Extract the (x, y) coordinate from the center of the cell holding the provided text.  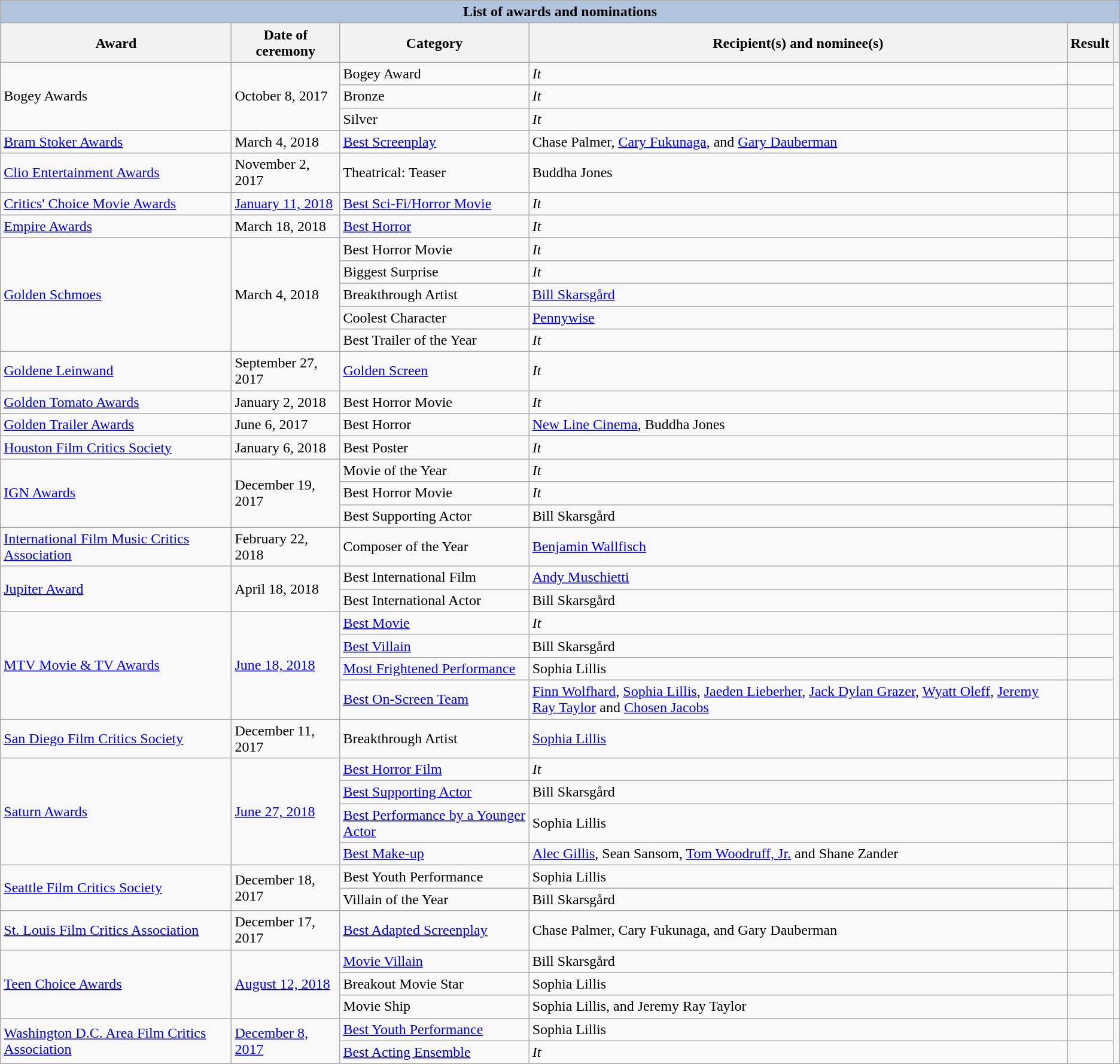
Date of ceremony (286, 43)
Bram Stoker Awards (116, 142)
Golden Tomato Awards (116, 402)
Best Villain (434, 646)
Movie Ship (434, 1007)
Jupiter Award (116, 589)
January 6, 2018 (286, 448)
December 19, 2017 (286, 493)
Golden Schmoes (116, 294)
Coolest Character (434, 318)
June 27, 2018 (286, 811)
Buddha Jones (798, 172)
Empire Awards (116, 226)
Best International Film (434, 577)
Finn Wolfhard, Sophia Lillis, Jaeden Lieberher, Jack Dylan Grazer, Wyatt Oleff, Jeremy Ray Taylor and Chosen Jacobs (798, 699)
Seattle Film Critics Society (116, 888)
St. Louis Film Critics Association (116, 930)
Benjamin Wallfisch (798, 547)
Best Performance by a Younger Actor (434, 823)
June 18, 2018 (286, 665)
San Diego Film Critics Society (116, 738)
December 17, 2017 (286, 930)
September 27, 2017 (286, 371)
Movie of the Year (434, 470)
New Line Cinema, Buddha Jones (798, 425)
Movie Villain (434, 961)
Best Trailer of the Year (434, 341)
December 8, 2017 (286, 1041)
December 18, 2017 (286, 888)
February 22, 2018 (286, 547)
Best Poster (434, 448)
Clio Entertainment Awards (116, 172)
January 11, 2018 (286, 203)
Saturn Awards (116, 811)
Golden Trailer Awards (116, 425)
Award (116, 43)
MTV Movie & TV Awards (116, 665)
Best Horror Film (434, 770)
Bogey Awards (116, 96)
Villain of the Year (434, 899)
Goldene Leinwand (116, 371)
October 8, 2017 (286, 96)
Bronze (434, 96)
Alec Gillis, Sean Sansom, Tom Woodruff, Jr. and Shane Zander (798, 854)
Recipient(s) and nominee(s) (798, 43)
November 2, 2017 (286, 172)
Houston Film Critics Society (116, 448)
Golden Screen (434, 371)
Silver (434, 119)
Bogey Award (434, 74)
International Film Music Critics Association (116, 547)
Biggest Surprise (434, 272)
Composer of the Year (434, 547)
Best Sci-Fi/Horror Movie (434, 203)
Pennywise (798, 318)
Best Movie (434, 623)
Critics' Choice Movie Awards (116, 203)
Category (434, 43)
Teen Choice Awards (116, 984)
December 11, 2017 (286, 738)
Best Make-up (434, 854)
Result (1090, 43)
August 12, 2018 (286, 984)
Washington D.C. Area Film Critics Association (116, 1041)
June 6, 2017 (286, 425)
IGN Awards (116, 493)
Best Adapted Screenplay (434, 930)
Best International Actor (434, 600)
Theatrical: Teaser (434, 172)
Most Frightened Performance (434, 668)
Best On-Screen Team (434, 699)
Andy Muschietti (798, 577)
Best Acting Ensemble (434, 1052)
Best Screenplay (434, 142)
Sophia Lillis, and Jeremy Ray Taylor (798, 1007)
List of awards and nominations (560, 12)
March 18, 2018 (286, 226)
April 18, 2018 (286, 589)
Breakout Movie Star (434, 984)
January 2, 2018 (286, 402)
